Scan for the cell matching the given text and deliver its [X, Y] coordinate at center. 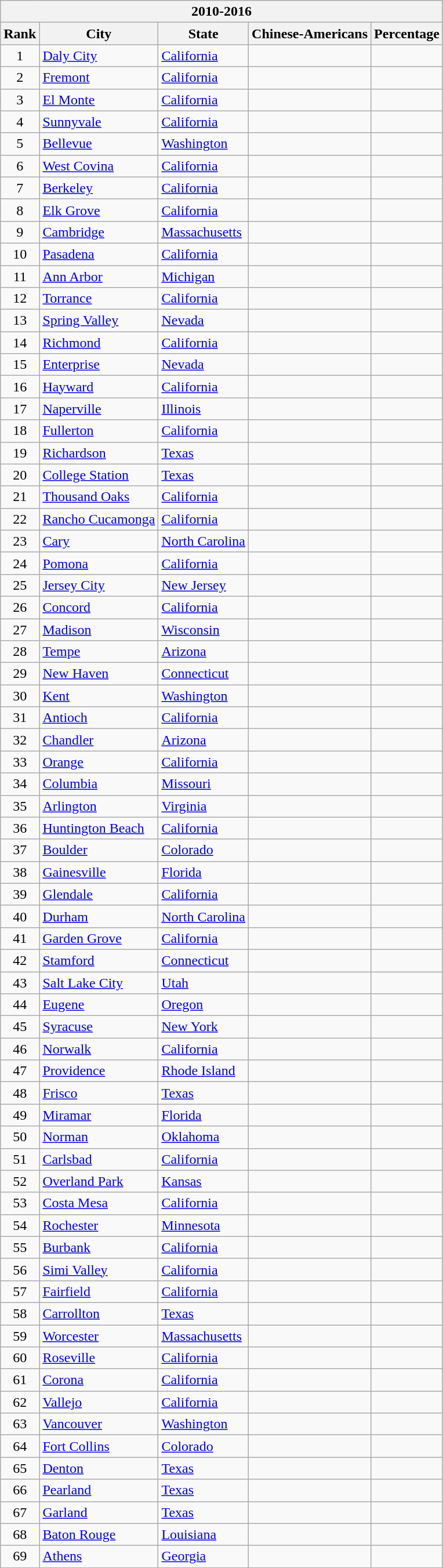
Salt Lake City [99, 983]
Fullerton [99, 431]
17 [20, 409]
Enterprise [99, 365]
Michigan [204, 277]
57 [20, 1291]
Tempe [99, 652]
26 [20, 607]
Chinese-Americans [310, 34]
Fort Collins [99, 1446]
28 [20, 652]
Rank [20, 34]
Naperville [99, 409]
Norwalk [99, 1049]
Vallejo [99, 1402]
Overland Park [99, 1181]
47 [20, 1071]
Madison [99, 629]
Jersey City [99, 585]
Missouri [204, 784]
Pomona [99, 563]
College Station [99, 475]
50 [20, 1137]
Louisiana [204, 1534]
1 [20, 56]
64 [20, 1446]
Stamford [99, 960]
Berkeley [99, 188]
Richardson [99, 453]
44 [20, 1005]
Simi Valley [99, 1269]
13 [20, 321]
22 [20, 519]
State [204, 34]
Worcester [99, 1335]
12 [20, 299]
Gainesville [99, 872]
Burbank [99, 1247]
Kent [99, 696]
19 [20, 453]
Cambridge [99, 232]
Fremont [99, 78]
53 [20, 1203]
35 [20, 806]
Cary [99, 541]
60 [20, 1358]
West Covina [99, 166]
Oregon [204, 1005]
61 [20, 1380]
36 [20, 828]
New York [204, 1027]
30 [20, 696]
42 [20, 960]
Elk Grove [99, 210]
Concord [99, 607]
2010-2016 [221, 12]
Durham [99, 916]
Chandler [99, 740]
Pasadena [99, 254]
20 [20, 475]
21 [20, 497]
Costa Mesa [99, 1203]
67 [20, 1512]
38 [20, 872]
Garland [99, 1512]
Eugene [99, 1005]
El Monte [99, 100]
58 [20, 1313]
5 [20, 144]
Garden Grove [99, 938]
29 [20, 674]
8 [20, 210]
Columbia [99, 784]
14 [20, 343]
Spring Valley [99, 321]
Providence [99, 1071]
City [99, 34]
Fairfield [99, 1291]
Rancho Cucamonga [99, 519]
2 [20, 78]
Boulder [99, 850]
Vancouver [99, 1424]
Corona [99, 1380]
Carrollton [99, 1313]
33 [20, 762]
54 [20, 1225]
51 [20, 1159]
Glendale [99, 894]
Bellevue [99, 144]
65 [20, 1468]
56 [20, 1269]
40 [20, 916]
Torrance [99, 299]
Percentage [407, 34]
Athens [99, 1556]
New Jersey [204, 585]
46 [20, 1049]
Thousand Oaks [99, 497]
25 [20, 585]
23 [20, 541]
Antioch [99, 718]
39 [20, 894]
9 [20, 232]
52 [20, 1181]
63 [20, 1424]
Wisconsin [204, 629]
69 [20, 1556]
Huntington Beach [99, 828]
18 [20, 431]
Virginia [204, 806]
Ann Arbor [99, 277]
37 [20, 850]
Oklahoma [204, 1137]
6 [20, 166]
Georgia [204, 1556]
41 [20, 938]
Hayward [99, 387]
62 [20, 1402]
27 [20, 629]
Utah [204, 983]
34 [20, 784]
43 [20, 983]
Frisco [99, 1093]
7 [20, 188]
68 [20, 1534]
Arlington [99, 806]
3 [20, 100]
New Haven [99, 674]
Rochester [99, 1225]
Illinois [204, 409]
15 [20, 365]
32 [20, 740]
4 [20, 122]
Daly City [99, 56]
Norman [99, 1137]
Roseville [99, 1358]
24 [20, 563]
Richmond [99, 343]
Miramar [99, 1115]
Orange [99, 762]
Pearland [99, 1490]
Baton Rouge [99, 1534]
Sunnyvale [99, 122]
48 [20, 1093]
16 [20, 387]
Denton [99, 1468]
Syracuse [99, 1027]
Minnesota [204, 1225]
31 [20, 718]
10 [20, 254]
59 [20, 1335]
45 [20, 1027]
55 [20, 1247]
66 [20, 1490]
11 [20, 277]
49 [20, 1115]
Carlsbad [99, 1159]
Rhode Island [204, 1071]
Kansas [204, 1181]
